Output the [X, Y] coordinate of the center of the cell containing the given text.  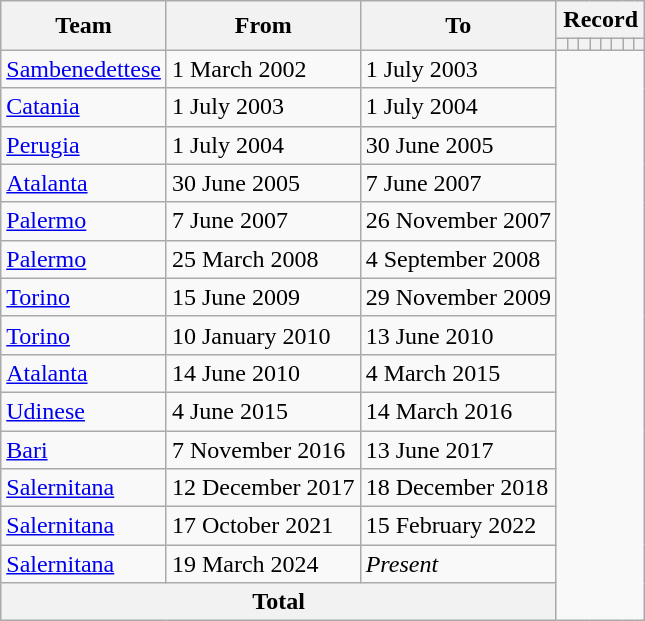
7 November 2016 [263, 449]
From [263, 26]
15 February 2022 [458, 526]
Present [458, 564]
15 June 2009 [263, 297]
17 October 2021 [263, 526]
To [458, 26]
Total [279, 602]
10 January 2010 [263, 335]
13 June 2010 [458, 335]
Bari [84, 449]
14 March 2016 [458, 411]
Udinese [84, 411]
4 September 2008 [458, 259]
19 March 2024 [263, 564]
Sambenedettese [84, 69]
4 March 2015 [458, 373]
29 November 2009 [458, 297]
1 March 2002 [263, 69]
26 November 2007 [458, 221]
Catania [84, 107]
18 December 2018 [458, 488]
Team [84, 26]
14 June 2010 [263, 373]
Perugia [84, 145]
4 June 2015 [263, 411]
13 June 2017 [458, 449]
12 December 2017 [263, 488]
Record [600, 20]
25 March 2008 [263, 259]
